Identify which cell holds the provided text, then report its [x, y] central coordinate. 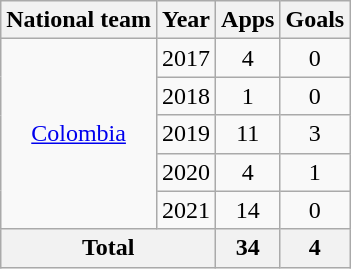
34 [248, 248]
14 [248, 210]
2019 [186, 134]
2021 [186, 210]
Year [186, 20]
2018 [186, 96]
Apps [248, 20]
National team [79, 20]
2020 [186, 172]
Goals [315, 20]
Colombia [79, 134]
11 [248, 134]
2017 [186, 58]
3 [315, 134]
Total [108, 248]
